Detect which cell encompasses the target text, then output its (X, Y) center coordinate. 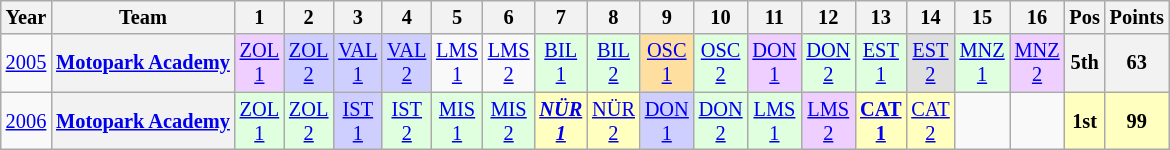
Team (143, 17)
6 (509, 17)
1 (260, 17)
EST1 (880, 63)
CAT2 (930, 121)
2 (308, 17)
13 (880, 17)
VAL2 (406, 63)
Year (26, 17)
4 (406, 17)
11 (774, 17)
Pos (1085, 17)
9 (667, 17)
63 (1137, 63)
BIL2 (614, 63)
1st (1085, 121)
IST2 (406, 121)
MNZ1 (982, 63)
EST2 (930, 63)
NÜR2 (614, 121)
VAL1 (358, 63)
7 (560, 17)
16 (1038, 17)
15 (982, 17)
NÜR1 (560, 121)
5 (457, 17)
OSC1 (667, 63)
14 (930, 17)
BIL1 (560, 63)
2006 (26, 121)
10 (721, 17)
5th (1085, 63)
99 (1137, 121)
3 (358, 17)
CAT1 (880, 121)
12 (828, 17)
MNZ2 (1038, 63)
MIS2 (509, 121)
IST1 (358, 121)
2005 (26, 63)
8 (614, 17)
Points (1137, 17)
OSC2 (721, 63)
MIS1 (457, 121)
